For the text-containing cell, return its midpoint in [X, Y] coordinate format. 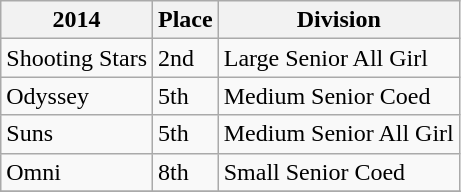
Suns [77, 134]
Omni [77, 172]
Place [186, 20]
Medium Senior All Girl [338, 134]
2014 [77, 20]
2nd [186, 58]
Small Senior Coed [338, 172]
8th [186, 172]
Odyssey [77, 96]
Shooting Stars [77, 58]
Division [338, 20]
Large Senior All Girl [338, 58]
Medium Senior Coed [338, 96]
